Return [x, y] of the center of cell containing provided text 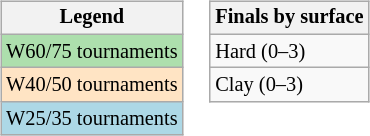
W25/35 tournaments [92, 119]
Clay (0–3) [289, 85]
Hard (0–3) [289, 51]
Legend [92, 18]
W40/50 tournaments [92, 85]
W60/75 tournaments [92, 51]
Finals by surface [289, 18]
